From the cell containing the given text, extract its center point as (x, y) coordinate. 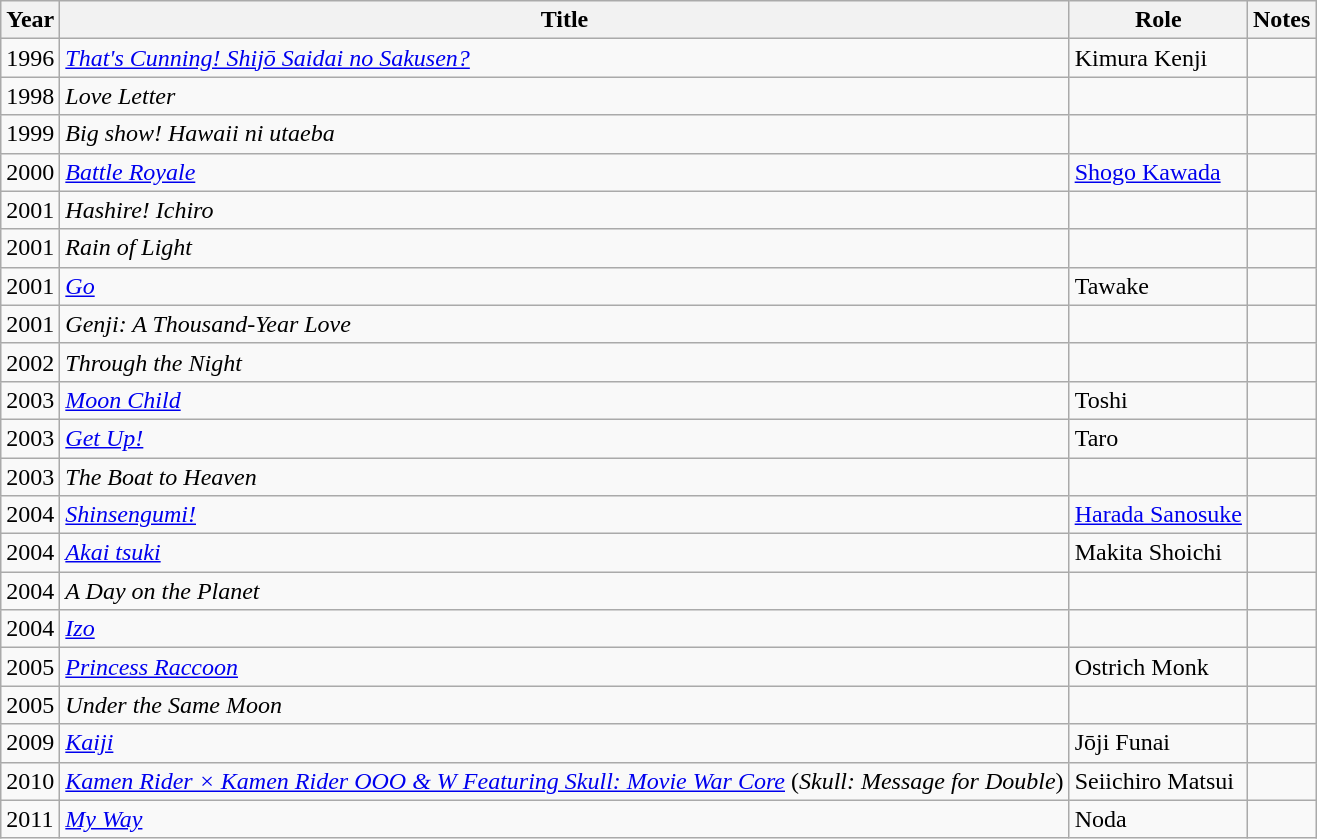
Taro (1158, 438)
Notes (1281, 20)
Tawake (1158, 286)
2000 (30, 172)
Hashire! Ichiro (564, 210)
Big show! Hawaii ni utaeba (564, 134)
Go (564, 286)
Genji: A Thousand-Year Love (564, 324)
Kimura Kenji (1158, 58)
The Boat to Heaven (564, 477)
2010 (30, 781)
Role (1158, 20)
Kamen Rider × Kamen Rider OOO & W Featuring Skull: Movie War Core (Skull: Message for Double) (564, 781)
Akai tsuki (564, 553)
Harada Sanosuke (1158, 515)
1999 (30, 134)
Seiichiro Matsui (1158, 781)
2009 (30, 743)
A Day on the Planet (564, 591)
Through the Night (564, 362)
Kaiji (564, 743)
Title (564, 20)
Ostrich Monk (1158, 667)
2002 (30, 362)
1996 (30, 58)
Princess Raccoon (564, 667)
Rain of Light (564, 248)
1998 (30, 96)
Get Up! (564, 438)
Makita Shoichi (1158, 553)
2011 (30, 819)
Battle Royale (564, 172)
That's Cunning! Shijō Saidai no Sakusen? (564, 58)
Izo (564, 629)
Moon Child (564, 400)
Noda (1158, 819)
Jōji Funai (1158, 743)
Love Letter (564, 96)
Year (30, 20)
Shinsengumi! (564, 515)
Shogo Kawada (1158, 172)
Toshi (1158, 400)
My Way (564, 819)
Under the Same Moon (564, 705)
